Return the [x, y] coordinate for the center point of the cell that contains the specified text.  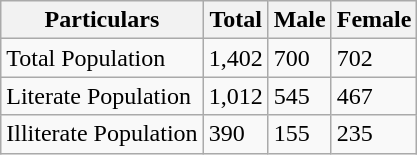
700 [300, 58]
155 [300, 134]
Total [236, 20]
Illiterate Population [102, 134]
390 [236, 134]
Literate Population [102, 96]
1,012 [236, 96]
Particulars [102, 20]
702 [374, 58]
235 [374, 134]
Female [374, 20]
Male [300, 20]
1,402 [236, 58]
Total Population [102, 58]
545 [300, 96]
467 [374, 96]
